For the text-containing cell, return its midpoint in (x, y) coordinate format. 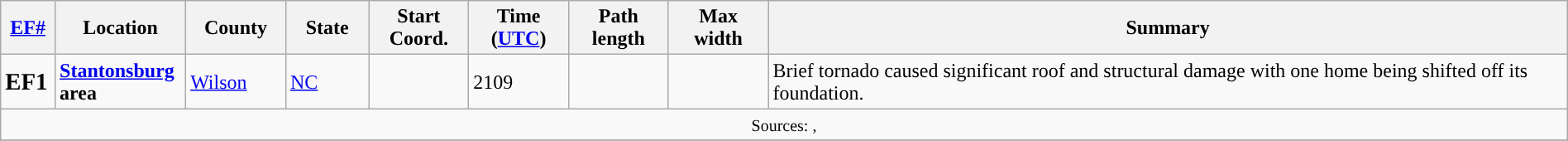
Path length (619, 28)
Max width (718, 28)
Start Coord. (418, 28)
County (237, 28)
Location (121, 28)
Time (UTC) (519, 28)
EF# (28, 28)
Sources: , (784, 124)
NC (327, 81)
Summary (1168, 28)
Wilson (237, 81)
EF1 (28, 81)
2109 (519, 81)
Stantonsburg area (121, 81)
Brief tornado caused significant roof and structural damage with one home being shifted off its foundation. (1168, 81)
State (327, 28)
